Capture the cell that displays the provided text and extract its [x, y] central coordinate. 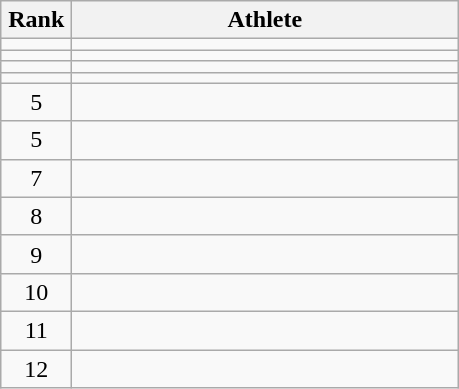
7 [36, 178]
11 [36, 330]
Rank [36, 20]
Athlete [265, 20]
10 [36, 292]
8 [36, 216]
12 [36, 369]
9 [36, 254]
